For the text-containing cell, return its midpoint in [X, Y] coordinate format. 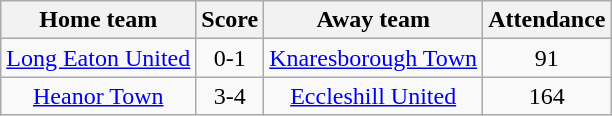
Score [230, 20]
Eccleshill United [374, 96]
3-4 [230, 96]
91 [547, 58]
Heanor Town [98, 96]
Long Eaton United [98, 58]
Attendance [547, 20]
164 [547, 96]
Home team [98, 20]
0-1 [230, 58]
Knaresborough Town [374, 58]
Away team [374, 20]
